Identify which cell holds the provided text, then report its [X, Y] central coordinate. 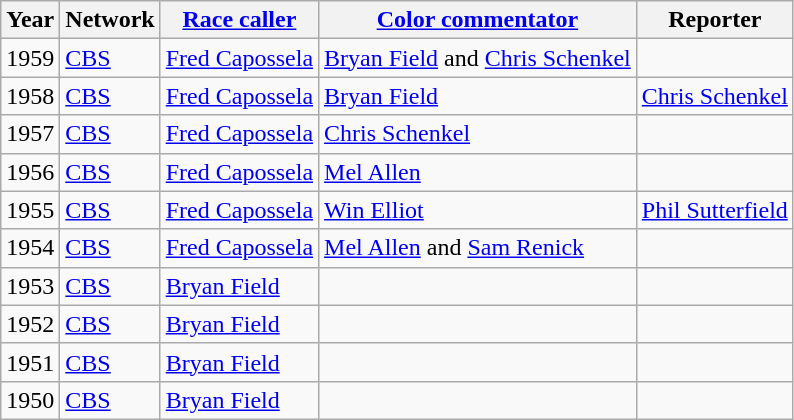
1957 [30, 134]
Phil Sutterfield [714, 210]
1955 [30, 210]
1952 [30, 324]
Color commentator [478, 20]
Bryan Field and Chris Schenkel [478, 58]
1950 [30, 400]
Win Elliot [478, 210]
1954 [30, 248]
1953 [30, 286]
Year [30, 20]
1959 [30, 58]
Mel Allen [478, 172]
1956 [30, 172]
Reporter [714, 20]
1958 [30, 96]
Network [110, 20]
Race caller [239, 20]
Mel Allen and Sam Renick [478, 248]
1951 [30, 362]
